Locate the cell with the specified text and output its [X, Y] center coordinate. 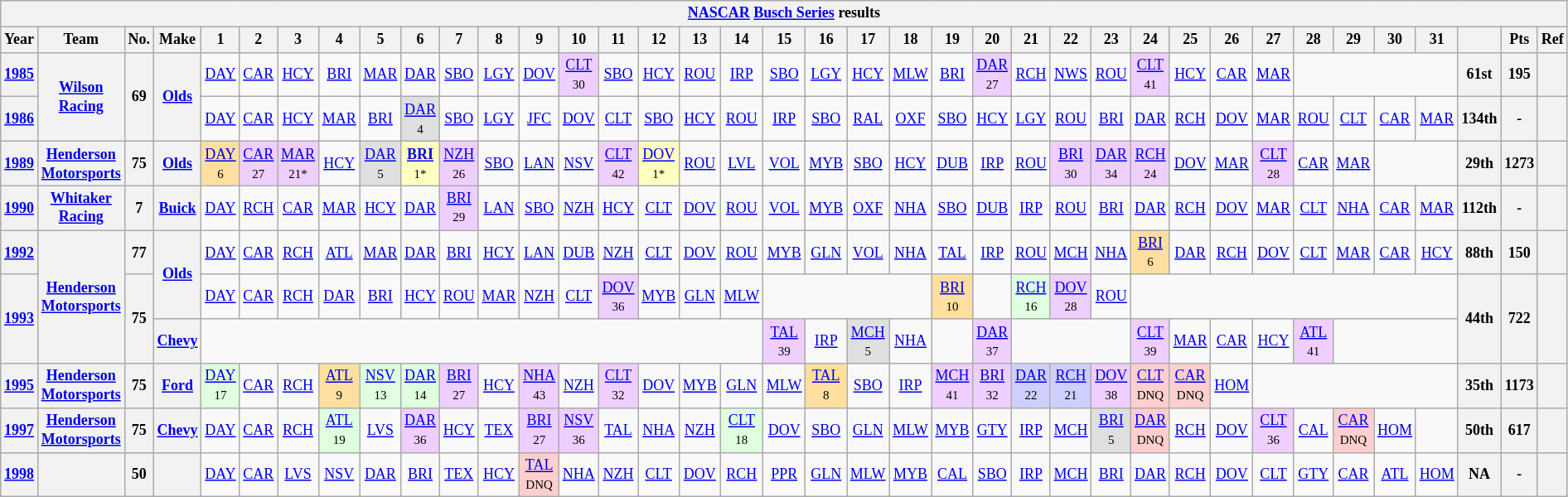
NHA43 [540, 386]
DAR4 [421, 119]
BRI5 [1111, 430]
DAR36 [421, 430]
19 [952, 40]
5 [380, 40]
NWS [1071, 75]
50 [139, 475]
No. [139, 40]
44th [1479, 318]
50th [1479, 430]
Buick [177, 208]
17 [869, 40]
BRI10 [952, 297]
9 [540, 40]
134th [1479, 119]
MAR21* [298, 163]
ATL9 [339, 386]
61st [1479, 75]
29th [1479, 163]
BRI1* [421, 163]
Year [20, 40]
LVL [741, 163]
DOV28 [1071, 297]
NZH26 [459, 163]
Whitaker Racing [81, 208]
ATL41 [1313, 341]
CLT32 [618, 386]
617 [1520, 430]
28 [1313, 40]
25 [1190, 40]
BRI30 [1071, 163]
DAR27 [993, 75]
1995 [20, 386]
24 [1150, 40]
4 [339, 40]
CLT39 [1150, 341]
14 [741, 40]
1997 [20, 430]
PPR [784, 475]
22 [1071, 40]
DAR22 [1031, 386]
NA [1479, 475]
CLT36 [1274, 430]
35th [1479, 386]
16 [826, 40]
1985 [20, 75]
1 [220, 40]
NASCAR Busch Series results [784, 13]
15 [784, 40]
TALDNQ [540, 475]
1990 [20, 208]
Ref [1552, 40]
DAR14 [421, 386]
1993 [20, 318]
TAL39 [784, 341]
DAR34 [1111, 163]
29 [1353, 40]
2 [259, 40]
77 [139, 253]
Team [81, 40]
CLT41 [1150, 75]
DARDNQ [1150, 430]
8 [499, 40]
1986 [20, 119]
1173 [1520, 386]
195 [1520, 75]
NSV13 [380, 386]
1998 [20, 475]
112th [1479, 208]
DAR5 [380, 163]
21 [1031, 40]
DAR37 [993, 341]
88th [1479, 253]
BRI32 [993, 386]
150 [1520, 253]
23 [1111, 40]
31 [1437, 40]
DAY6 [220, 163]
722 [1520, 318]
1992 [20, 253]
20 [993, 40]
CLT18 [741, 430]
RAL [869, 119]
JFC [540, 119]
NSV36 [578, 430]
18 [910, 40]
10 [578, 40]
Ford [177, 386]
CLT30 [578, 75]
CAR27 [259, 163]
12 [659, 40]
11 [618, 40]
RCH21 [1071, 386]
DOV38 [1111, 386]
13 [699, 40]
ATL19 [339, 430]
RCH24 [1150, 163]
1273 [1520, 163]
6 [421, 40]
CLTDNQ [1150, 386]
BRI6 [1150, 253]
26 [1232, 40]
Make [177, 40]
27 [1274, 40]
CLT42 [618, 163]
RCH16 [1031, 297]
BRI29 [459, 208]
MCH5 [869, 341]
Pts [1520, 40]
Wilson Racing [81, 96]
3 [298, 40]
DOV36 [618, 297]
TAL8 [826, 386]
DOV1* [659, 163]
CLT28 [1274, 163]
69 [139, 96]
1989 [20, 163]
MCH41 [952, 386]
DAY17 [220, 386]
30 [1396, 40]
